Return the (x, y) coordinate for the center point of the cell that contains the specified text.  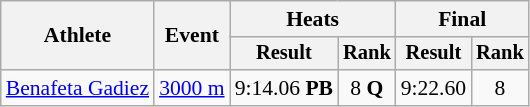
3000 m (192, 88)
Benafeta Gadiez (78, 88)
8 (500, 88)
9:22.60 (434, 88)
9:14.06 PB (284, 88)
Final (462, 19)
Event (192, 36)
Athlete (78, 36)
8 Q (367, 88)
Heats (313, 19)
